Provide the [X, Y] coordinate of the cell's center where the given text is located.  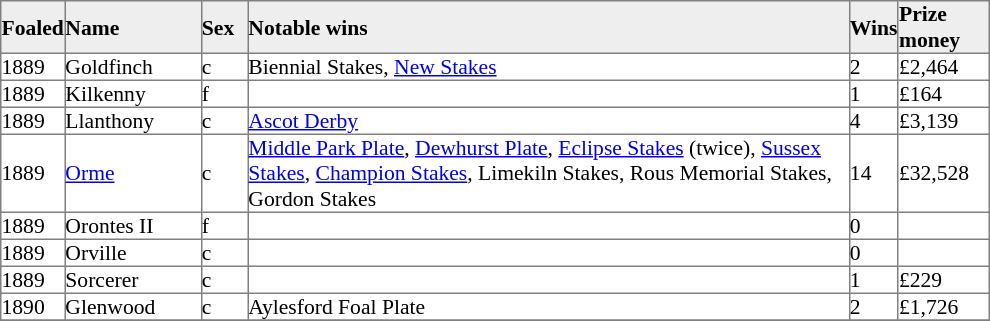
Ascot Derby [549, 120]
1890 [33, 306]
Name [133, 27]
£32,528 [944, 173]
£3,139 [944, 120]
Biennial Stakes, New Stakes [549, 66]
Sex [224, 27]
£164 [944, 94]
Glenwood [133, 306]
Foaled [33, 27]
4 [874, 120]
Sorcerer [133, 280]
Kilkenny [133, 94]
£1,726 [944, 306]
Wins [874, 27]
Orontes II [133, 226]
Aylesford Foal Plate [549, 306]
£2,464 [944, 66]
Llanthony [133, 120]
Middle Park Plate, Dewhurst Plate, Eclipse Stakes (twice), Sussex Stakes, Champion Stakes, Limekiln Stakes, Rous Memorial Stakes, Gordon Stakes [549, 173]
Goldfinch [133, 66]
Prize money [944, 27]
14 [874, 173]
Orville [133, 252]
£229 [944, 280]
Orme [133, 173]
Notable wins [549, 27]
